Detect which cell encompasses the target text, then output its [X, Y] center coordinate. 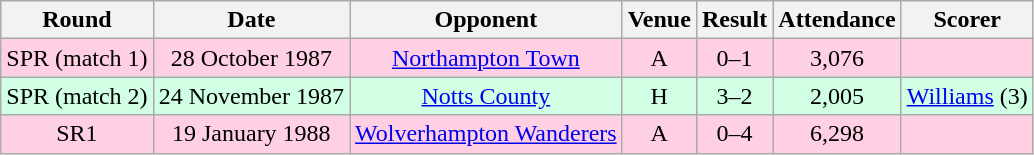
19 January 1988 [251, 134]
Northampton Town [486, 58]
Venue [659, 20]
Attendance [837, 20]
SPR (match 2) [77, 96]
Scorer [967, 20]
24 November 1987 [251, 96]
0–1 [734, 58]
Opponent [486, 20]
H [659, 96]
SPR (match 1) [77, 58]
Wolverhampton Wanderers [486, 134]
Date [251, 20]
Williams (3) [967, 96]
Notts County [486, 96]
6,298 [837, 134]
3–2 [734, 96]
0–4 [734, 134]
3,076 [837, 58]
Result [734, 20]
Round [77, 20]
28 October 1987 [251, 58]
SR1 [77, 134]
2,005 [837, 96]
